Find where the given text appears and provide that cell's center as (x, y) coordinate. 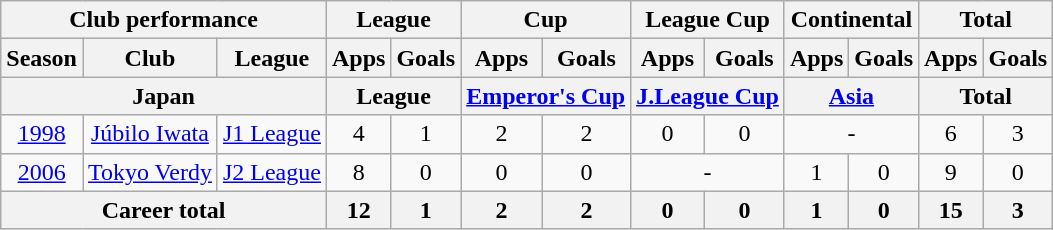
2006 (42, 172)
J.League Cup (708, 96)
15 (951, 210)
12 (358, 210)
Career total (164, 210)
9 (951, 172)
1998 (42, 134)
Júbilo Iwata (150, 134)
League Cup (708, 20)
J2 League (272, 172)
Japan (164, 96)
Continental (851, 20)
Tokyo Verdy (150, 172)
4 (358, 134)
8 (358, 172)
Cup (546, 20)
Club (150, 58)
Asia (851, 96)
J1 League (272, 134)
6 (951, 134)
Club performance (164, 20)
Emperor's Cup (546, 96)
Season (42, 58)
